Extract the (X, Y) coordinate from the center of the cell holding the provided text.  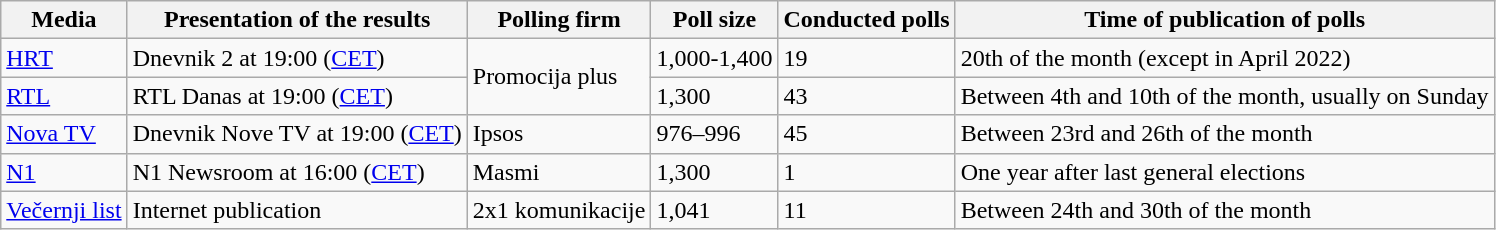
Presentation of the results (297, 20)
Between 24th and 30th of the month (1224, 210)
Polling firm (559, 20)
1 (866, 172)
11 (866, 210)
RTL Danas at 19:00 (CET) (297, 96)
Between 4th and 10th of the month, usually on Sunday (1224, 96)
N1 Newsroom at 16:00 (CET) (297, 172)
Dnevnik Nove TV at 19:00 (CET) (297, 134)
2x1 komunikacije (559, 210)
Time of publication of polls (1224, 20)
Between 23rd and 26th of the month (1224, 134)
Nova TV (64, 134)
45 (866, 134)
20th of the month (except in April 2022) (1224, 58)
976–996 (714, 134)
Masmi (559, 172)
Conducted polls (866, 20)
RTL (64, 96)
Dnevnik 2 at 19:00 (CET) (297, 58)
One year after last general elections (1224, 172)
Media (64, 20)
Promocija plus (559, 77)
Poll size (714, 20)
Internet publication (297, 210)
HRT (64, 58)
1,000-1,400 (714, 58)
1,041 (714, 210)
N1 (64, 172)
Večernji list (64, 210)
19 (866, 58)
Ipsos (559, 134)
43 (866, 96)
